From the cell containing the given text, extract its center point as [x, y] coordinate. 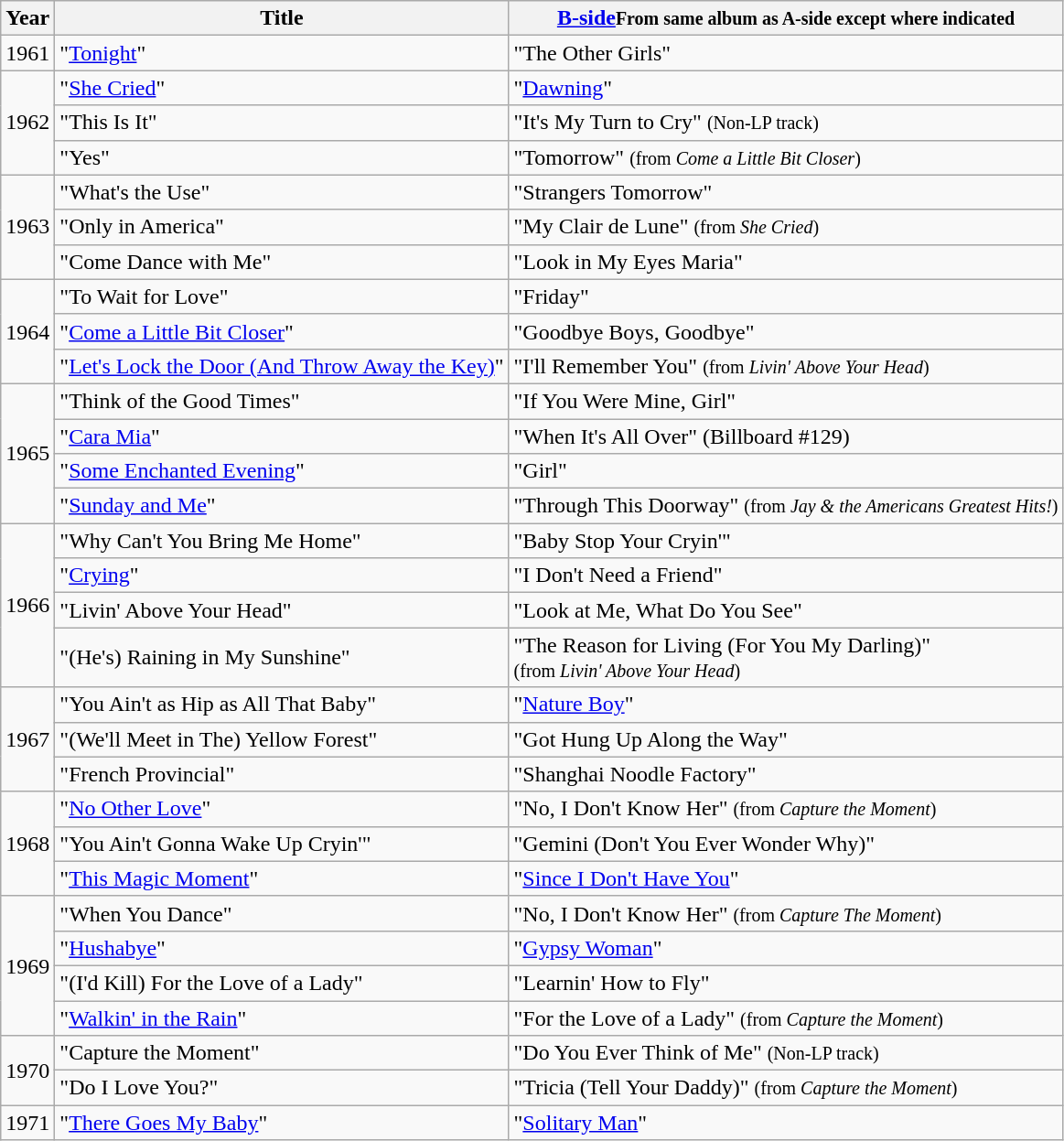
Year [27, 18]
1970 [27, 1071]
"Look at Me, What Do You See" [786, 610]
"Learnin' How to Fly" [786, 983]
"Capture the Moment" [282, 1053]
"Why Can't You Bring Me Home" [282, 541]
"Walkin' in the Rain" [282, 1018]
"Goodbye Boys, Goodbye" [786, 331]
"When It's All Over" (Billboard #129) [786, 436]
"Strangers Tomorrow" [786, 192]
1962 [27, 123]
"Gypsy Woman" [786, 948]
"You Ain't as Hip as All That Baby" [282, 705]
"(I'd Kill) For the Love of a Lady" [282, 983]
"Come Dance with Me" [282, 262]
1967 [27, 739]
"Yes" [282, 157]
"When You Dance" [282, 913]
1968 [27, 844]
"For the Love of a Lady" (from Capture the Moment) [786, 1018]
1961 [27, 53]
1965 [27, 453]
"Hushabye" [282, 948]
1964 [27, 331]
"(He's) Raining in My Sunshine" [282, 657]
"Shanghai Noodle Factory" [786, 774]
"No, I Don't Know Her" (from Capture the Moment) [786, 809]
"Tonight" [282, 53]
1963 [27, 227]
"Do You Ever Think of Me" (Non-LP track) [786, 1053]
"Some Enchanted Evening" [282, 471]
"Crying" [282, 576]
"Through This Doorway" (from Jay & the Americans Greatest Hits!) [786, 506]
"Sunday and Me" [282, 506]
1966 [27, 606]
"Only in America" [282, 227]
"Got Hung Up Along the Way" [786, 739]
"I'll Remember You" (from Livin' Above Your Head) [786, 366]
"The Reason for Living (For You My Darling)"(from Livin' Above Your Head) [786, 657]
"Nature Boy" [786, 705]
"Friday" [786, 296]
"Tomorrow" (from Come a Little Bit Closer) [786, 157]
"Dawning" [786, 88]
"No Other Love" [282, 809]
"Since I Don't Have You" [786, 878]
"Solitary Man" [786, 1123]
"Look in My Eyes Maria" [786, 262]
"What's the Use" [282, 192]
"Let's Lock the Door (And Throw Away the Key)" [282, 366]
"To Wait for Love" [282, 296]
B-sideFrom same album as A-side except where indicated [786, 18]
1969 [27, 965]
"Girl" [786, 471]
1971 [27, 1123]
"I Don't Need a Friend" [786, 576]
"(We'll Meet in The) Yellow Forest" [282, 739]
"Tricia (Tell Your Daddy)" (from Capture the Moment) [786, 1088]
"There Goes My Baby" [282, 1123]
"French Provincial" [282, 774]
"Baby Stop Your Cryin'" [786, 541]
"If You Were Mine, Girl" [786, 401]
"It's My Turn to Cry" (Non-LP track) [786, 123]
"Do I Love You?" [282, 1088]
Title [282, 18]
"This Magic Moment" [282, 878]
"My Clair de Lune" (from She Cried) [786, 227]
"Livin' Above Your Head" [282, 610]
"Gemini (Don't You Ever Wonder Why)" [786, 844]
"Think of the Good Times" [282, 401]
"The Other Girls" [786, 53]
"Cara Mia" [282, 436]
"No, I Don't Know Her" (from Capture The Moment) [786, 913]
"You Ain't Gonna Wake Up Cryin'" [282, 844]
"Come a Little Bit Closer" [282, 331]
"She Cried" [282, 88]
"This Is It" [282, 123]
